Scan for the cell matching the given text and deliver its (x, y) coordinate at center. 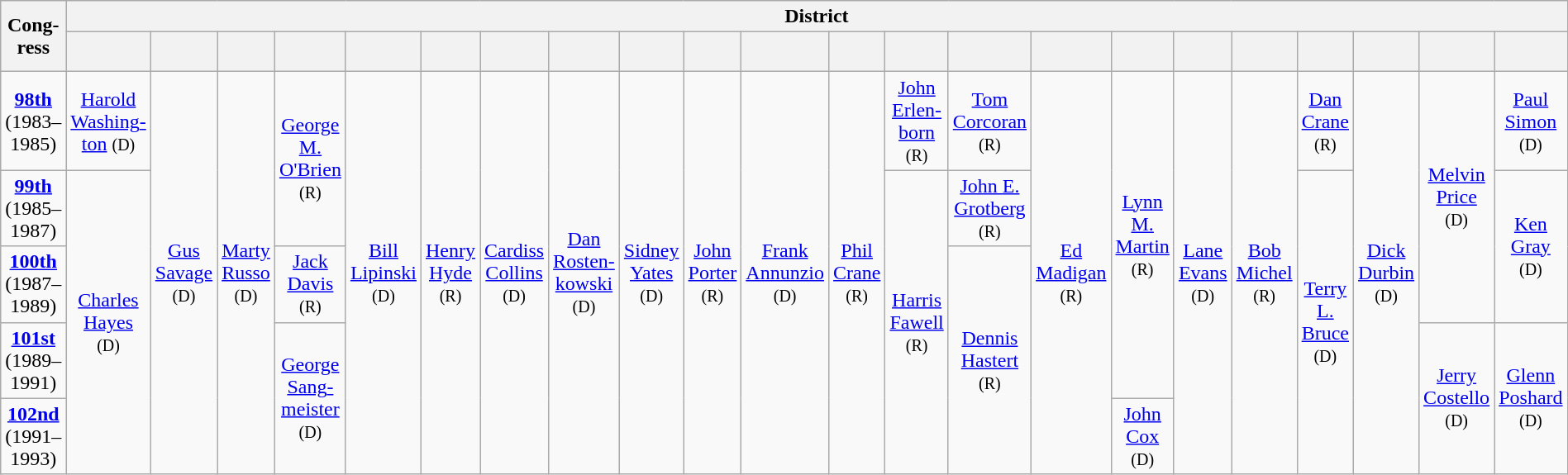
Cong­ress (33, 36)
HenryHyde(R) (450, 273)
George M.O'Brien (R) (310, 159)
JackDavis (R) (310, 284)
HaroldWashing­ton (D) (108, 121)
Terry L.Bruce(D) (1325, 322)
EdMadigan(R) (1071, 273)
FrankAnnunzio(D) (785, 273)
PaulSimon (D) (1531, 121)
LaneEvans(D) (1203, 273)
PhilCrane(R) (857, 273)
GusSavage(D) (183, 273)
DennisHastert(R) (989, 360)
GlennPoshard(D) (1531, 398)
99th(1985–1987) (33, 208)
100th(1987–1989) (33, 284)
DanCrane (R) (1325, 121)
TomCorcoran (R) (989, 121)
JohnPorter(R) (713, 273)
102nd(1991–1993) (33, 436)
DanRosten­kowski(D) (584, 273)
District (817, 17)
GeorgeSang­meister(D) (310, 398)
HarrisFawell(R) (917, 322)
JohnErlen­born (R) (917, 121)
101st(1989–1991) (33, 360)
JerryCostello(D) (1456, 398)
DickDurbin(D) (1387, 273)
John E.Grotberg (R) (989, 208)
MelvinPrice(D) (1456, 197)
CharlesHayes(D) (108, 322)
98th(1983–1985) (33, 121)
KenGray(D) (1531, 246)
SidneyYates (D) (651, 273)
JohnCox (D) (1142, 436)
Lynn M.Martin(R) (1142, 235)
MartyRusso(D) (246, 273)
BillLipinski(D) (384, 273)
CardissCollins(D) (514, 273)
BobMichel(R) (1265, 273)
